Return (x, y) of the center of cell containing provided text 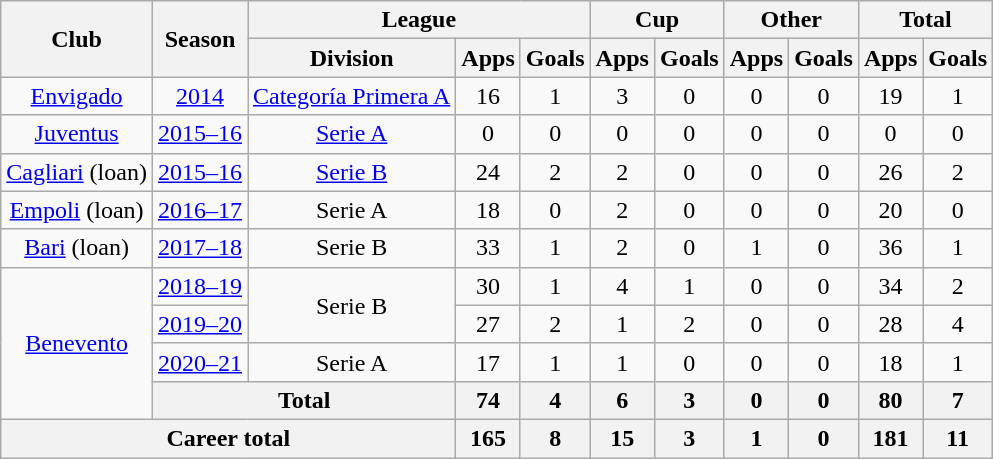
15 (622, 438)
181 (890, 438)
30 (488, 286)
19 (890, 96)
2019–20 (200, 324)
28 (890, 324)
74 (488, 400)
Envigado (77, 96)
Club (77, 39)
Season (200, 39)
34 (890, 286)
Division (352, 58)
27 (488, 324)
2018–19 (200, 286)
Bari (loan) (77, 248)
Cup (657, 20)
Juventus (77, 134)
Empoli (loan) (77, 210)
League (420, 20)
11 (958, 438)
2017–18 (200, 248)
6 (622, 400)
Cagliari (loan) (77, 172)
165 (488, 438)
36 (890, 248)
Career total (228, 438)
2020–21 (200, 362)
26 (890, 172)
16 (488, 96)
Categoría Primera A (352, 96)
80 (890, 400)
17 (488, 362)
8 (555, 438)
Other (791, 20)
Benevento (77, 343)
7 (958, 400)
24 (488, 172)
33 (488, 248)
2016–17 (200, 210)
2014 (200, 96)
20 (890, 210)
